Find where the given text appears and provide that cell's center as (X, Y) coordinate. 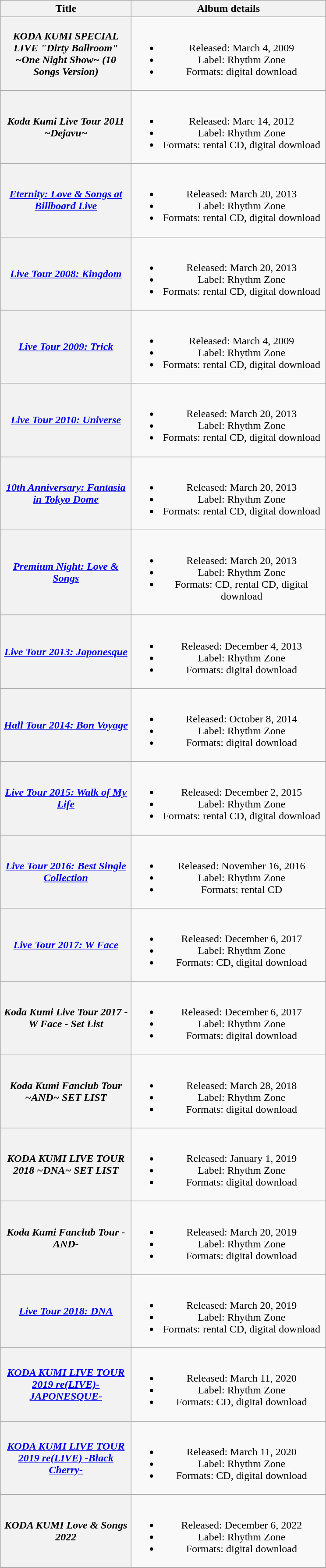
Live Tour 2008: Kingdom (66, 274)
Released: March 28, 2018Label: Rhythm ZoneFormats: digital download (229, 1091)
KODA KUMI Love & Songs 2022 (66, 1531)
Live Tour 2015: Walk of My Life (66, 798)
Released: December 4, 2013Label: Rhythm ZoneFormats: digital download (229, 652)
Live Tour 2017: W Face (66, 945)
Hall Tour 2014: Bon Voyage (66, 725)
Live Tour 2018: DNA (66, 1311)
Released: March 20, 2019Label: Rhythm ZoneFormats: digital download (229, 1238)
Premium Night: Love & Songs (66, 572)
Eternity: Love & Songs at Billboard Live (66, 200)
Released: October 8, 2014Label: Rhythm ZoneFormats: digital download (229, 725)
Released: November 16, 2016Label: Rhythm ZoneFormats: rental CD (229, 872)
Koda Kumi Fanclub Tour ~AND~ SET LIST (66, 1091)
Title (66, 9)
KODA KUMI SPECIAL LIVE "Dirty Ballroom" ~One Night Show~ (10 Songs Version) (66, 54)
KODA KUMI LIVE TOUR 2019 re(LIVE) -Black Cherry- (66, 1458)
Released: March 4, 2009Label: Rhythm ZoneFormats: rental CD, digital download (229, 346)
Koda Kumi Live Tour 2011 ~Dejavu~ (66, 127)
Released: December 6, 2017Label: Rhythm ZoneFormats: digital download (229, 1018)
Released: December 6, 2022Label: Rhythm ZoneFormats: digital download (229, 1531)
Koda Kumi Fanclub Tour -AND- (66, 1238)
Released: January 1, 2019Label: Rhythm ZoneFormats: digital download (229, 1165)
Live Tour 2009: Trick (66, 346)
Released: March 20, 2019Label: Rhythm ZoneFormats: rental CD, digital download (229, 1311)
Album details (229, 9)
Released: December 6, 2017Label: Rhythm ZoneFormats: CD, digital download (229, 945)
Released: Marc 14, 2012Label: Rhythm ZoneFormats: rental CD, digital download (229, 127)
Live Tour 2010: Universe (66, 420)
Live Tour 2016: Best Single Collection (66, 872)
Koda Kumi Live Tour 2017 - W Face - Set List (66, 1018)
Released: December 2, 2015Label: Rhythm ZoneFormats: rental CD, digital download (229, 798)
Released: March 4, 2009Label: Rhythm ZoneFormats: digital download (229, 54)
Released: March 20, 2013Label: Rhythm ZoneFormats: CD, rental CD, digital download (229, 572)
10th Anniversary: Fantasia in Tokyo Dome (66, 493)
KODA KUMI LIVE TOUR 2019 re(LIVE)-JAPONESQUE- (66, 1384)
Live Tour 2013: Japonesque (66, 652)
KODA KUMI LIVE TOUR 2018 ~DNA~ SET LIST (66, 1165)
